Extract the [X, Y] coordinate from the center of the cell holding the provided text.  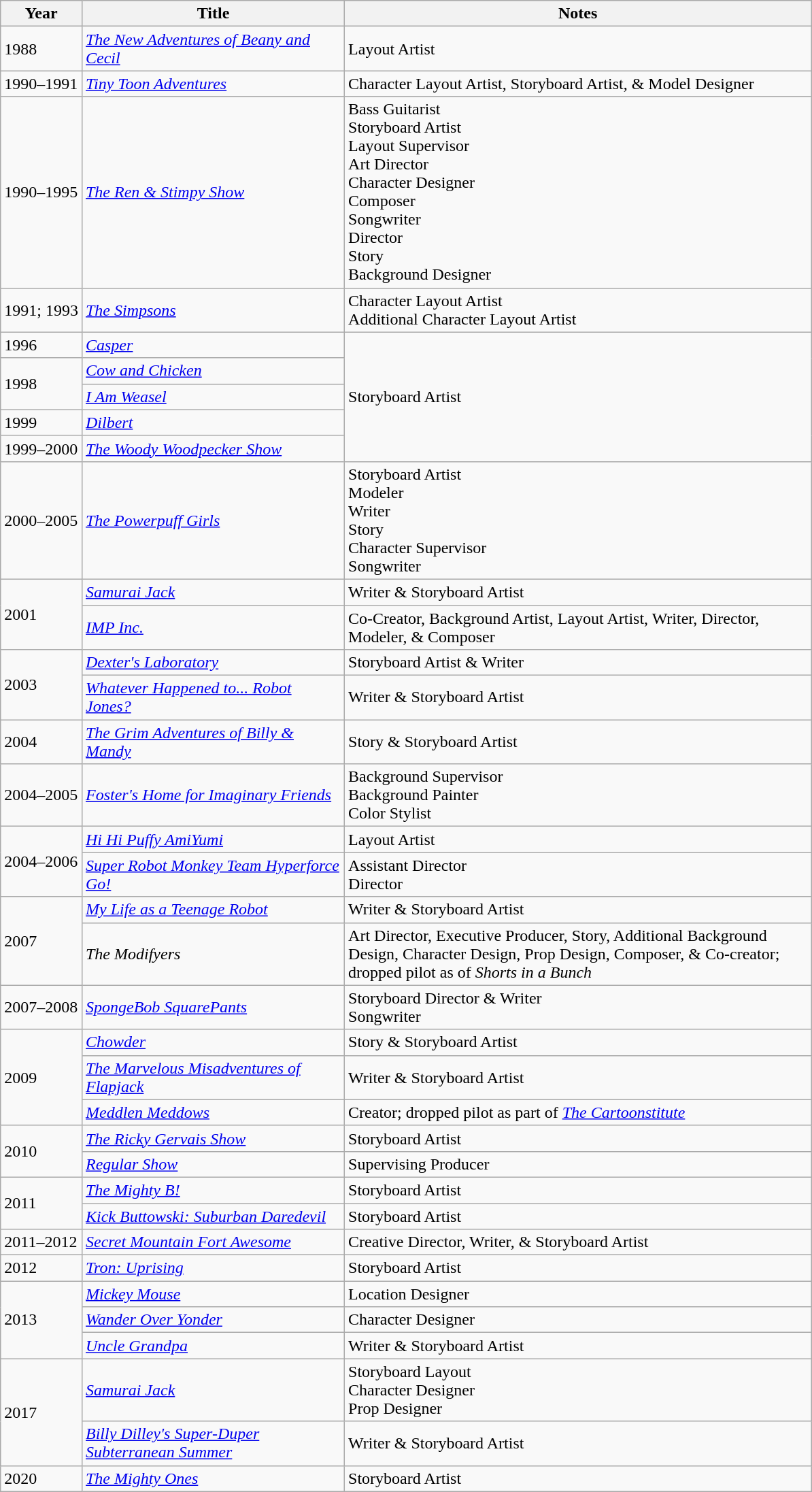
2009 [41, 1078]
Character Layout Artist Additional Character Layout Artist [578, 310]
Background Supervisor Background Painter Color Stylist [578, 795]
Year [41, 14]
Bass Guitarist Storyboard ArtistLayout Supervisor Art Director Character Designer Composer Songwriter Director Story Background Designer [578, 192]
Cow and Chicken [213, 371]
Super Robot Monkey Team Hyperforce Go! [213, 875]
Dexter's Laboratory [213, 663]
1988 [41, 49]
Notes [578, 14]
Storyboard Artist & Writer [578, 663]
Supervising Producer [578, 1164]
Assistant Director Director [578, 875]
Location Designer [578, 1294]
1991; 1993 [41, 310]
Casper [213, 345]
2013 [41, 1320]
Hi Hi Puffy AmiYumi [213, 840]
1999 [41, 422]
Creator; dropped pilot as part of The Cartoonstitute [578, 1112]
The Modifyers [213, 954]
Co-Creator, Background Artist, Layout Artist, Writer, Director, Modeler, & Composer [578, 627]
Storyboard Director & Writer Songwriter [578, 1007]
I Am Weasel [213, 397]
1996 [41, 345]
Storyboard Artist Modeler Writer Story Character Supervisor Songwriter [578, 520]
Mickey Mouse [213, 1294]
2004–2006 [41, 861]
Tiny Toon Adventures [213, 84]
Creative Director, Writer, & Storyboard Artist [578, 1242]
The Woody Woodpecker Show [213, 448]
Dilbert [213, 422]
Meddlen Meddows [213, 1112]
Storyboard Layout Character Designer Prop Designer [578, 1390]
2007 [41, 941]
1990–1991 [41, 84]
Whatever Happened to... Robot Jones? [213, 698]
2012 [41, 1268]
IMP Inc. [213, 627]
Chowder [213, 1042]
The Mighty B! [213, 1190]
2011–2012 [41, 1242]
Wander Over Yonder [213, 1320]
Foster's Home for Imaginary Friends [213, 795]
The Grim Adventures of Billy & Mandy [213, 742]
SpongeBob SquarePants [213, 1007]
Secret Mountain Fort Awesome [213, 1242]
Character Designer [578, 1320]
The Mighty Ones [213, 1478]
Title [213, 14]
The Powerpuff Girls [213, 520]
1990–1995 [41, 192]
The Ren & Stimpy Show [213, 192]
2017 [41, 1412]
The Marvelous Misadventures of Flapjack [213, 1078]
1999–2000 [41, 448]
My Life as a Teenage Robot [213, 910]
2000–2005 [41, 520]
2011 [41, 1203]
Regular Show [213, 1164]
The Simpsons [213, 310]
1998 [41, 384]
The New Adventures of Beany and Cecil [213, 49]
2007–2008 [41, 1007]
2004–2005 [41, 795]
2004 [41, 742]
2001 [41, 614]
Character Layout Artist, Storyboard Artist, & Model Designer [578, 84]
2020 [41, 1478]
The Ricky Gervais Show [213, 1138]
2010 [41, 1151]
Billy Dilley's Super-Duper Subterranean Summer [213, 1444]
2003 [41, 684]
Uncle Grandpa [213, 1346]
Kick Buttowski: Suburban Daredevil [213, 1216]
Tron: Uprising [213, 1268]
